Return [x, y] of the center of cell containing provided text 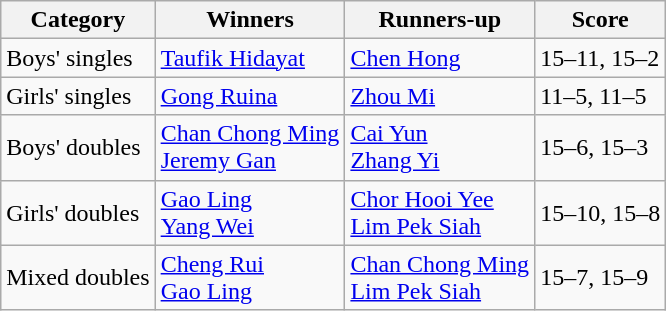
15–7, 15–9 [600, 278]
Girls' doubles [78, 212]
Chor Hooi Yee Lim Pek Siah [440, 212]
Chan Chong Ming Lim Pek Siah [440, 278]
Zhou Mi [440, 96]
Runners-up [440, 20]
Winners [250, 20]
Chan Chong Ming Jeremy Gan [250, 148]
Category [78, 20]
Boys' singles [78, 58]
Mixed doubles [78, 278]
15–11, 15–2 [600, 58]
Taufik Hidayat [250, 58]
Chen Hong [440, 58]
Gong Ruina [250, 96]
15–10, 15–8 [600, 212]
Gao Ling Yang Wei [250, 212]
11–5, 11–5 [600, 96]
Boys' doubles [78, 148]
Score [600, 20]
Cai Yun Zhang Yi [440, 148]
Cheng Rui Gao Ling [250, 278]
Girls' singles [78, 96]
15–6, 15–3 [600, 148]
